Detect which cell encompasses the target text, then output its (x, y) center coordinate. 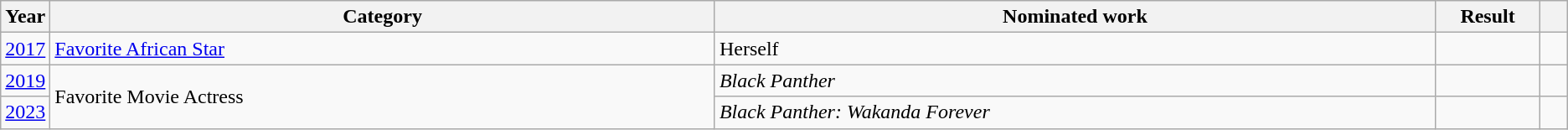
Black Panther (1075, 81)
Herself (1075, 49)
Favorite African Star (383, 49)
Category (383, 17)
2017 (25, 49)
Nominated work (1075, 17)
Black Panther: Wakanda Forever (1075, 112)
2019 (25, 81)
Favorite Movie Actress (383, 96)
Year (25, 17)
2023 (25, 112)
Result (1488, 17)
